Return the [x, y] coordinate for the center point of the cell that contains the specified text.  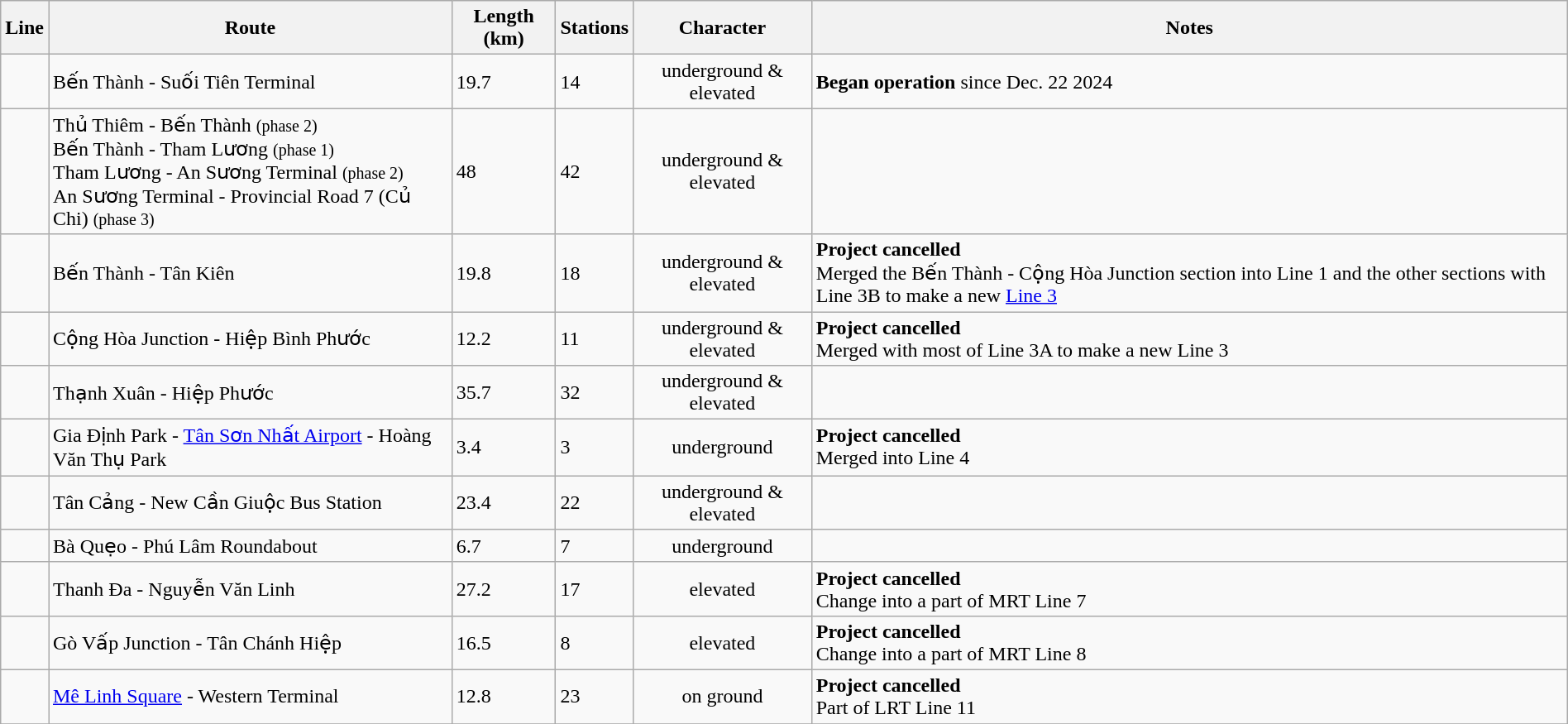
Bà Quẹo - Phú Lâm Roundabout [250, 546]
35.7 [504, 392]
22 [595, 503]
48 [504, 171]
11 [595, 338]
23.4 [504, 503]
Gò Vấp Junction - Tân Chánh Hiệp [250, 642]
Bến Thành - Suối Tiên Terminal [250, 81]
27.2 [504, 589]
Route [250, 28]
8 [595, 642]
Stations [595, 28]
Thanh Đa - Nguyễn Văn Linh [250, 589]
19.8 [504, 273]
Tân Cảng - New Cần Giuộc Bus Station [250, 503]
12.8 [504, 697]
3 [595, 448]
17 [595, 589]
Began operation since Dec. 22 2024 [1189, 81]
Project cancelledMerged with most of Line 3A to make a new Line 3 [1189, 338]
Notes [1189, 28]
Project cancelledMerged into Line 4 [1189, 448]
3.4 [504, 448]
Project cancelledMerged the Bến Thành - Cộng Hòa Junction section into Line 1 and the other sections with Line 3B to make a new Line 3 [1189, 273]
Line [25, 28]
Gia Định Park - Tân Sơn Nhất Airport - Hoàng Văn Thụ Park [250, 448]
on ground [723, 697]
Cộng Hòa Junction - Hiệp Bình Phước [250, 338]
18 [595, 273]
Length (km) [504, 28]
Project cancelledChange into a part of MRT Line 7 [1189, 589]
Thạnh Xuân - Hiệp Phước [250, 392]
Project cancelledPart of LRT Line 11 [1189, 697]
19.7 [504, 81]
Bến Thành - Tân Kiên [250, 273]
32 [595, 392]
Project cancelledChange into a part of MRT Line 8 [1189, 642]
14 [595, 81]
42 [595, 171]
7 [595, 546]
6.7 [504, 546]
Character [723, 28]
Mê Linh Square - Western Terminal [250, 697]
12.2 [504, 338]
16.5 [504, 642]
23 [595, 697]
